Provide the (x, y) coordinate of the cell's center where the given text is located.  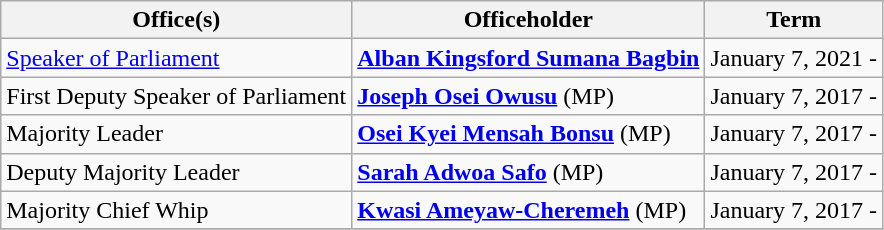
Deputy Majority Leader (176, 172)
Majority Leader (176, 134)
Kwasi Ameyaw-Cheremeh (MP) (528, 210)
Majority Chief Whip (176, 210)
Sarah Adwoa Safo (MP) (528, 172)
First Deputy Speaker of Parliament (176, 96)
Osei Kyei Mensah Bonsu (MP) (528, 134)
January 7, 2021 - (794, 58)
Term (794, 20)
Speaker of Parliament (176, 58)
Officeholder (528, 20)
Joseph Osei Owusu (MP) (528, 96)
Alban Kingsford Sumana Bagbin (528, 58)
Office(s) (176, 20)
